Capture the cell that displays the provided text and extract its (X, Y) central coordinate. 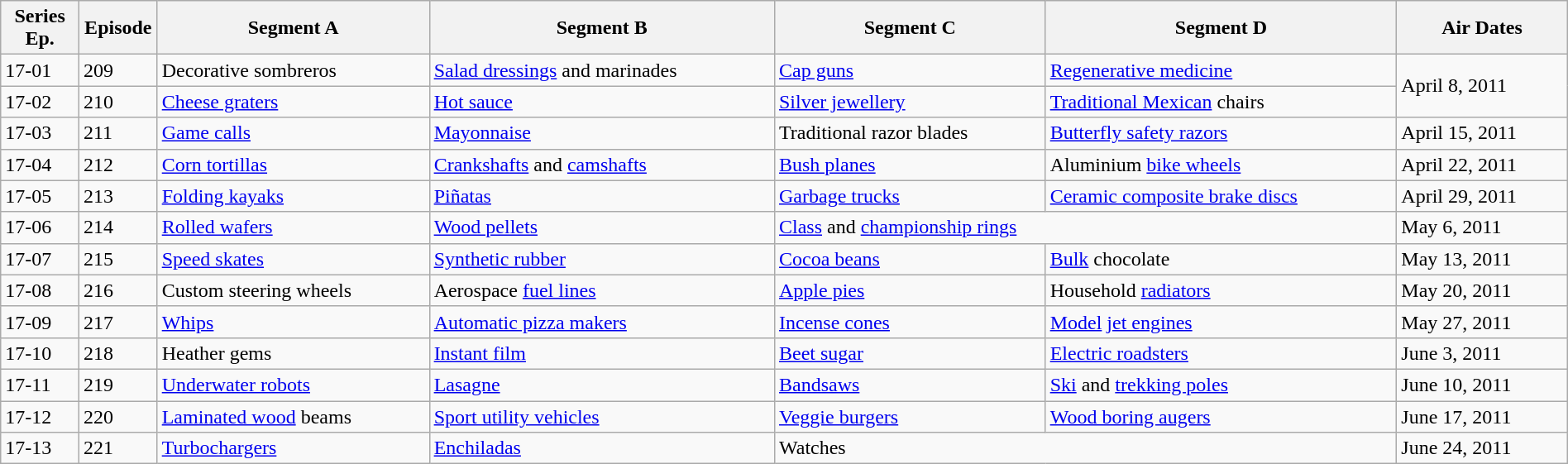
214 (117, 227)
Piñatas (602, 196)
Regenerative medicine (1221, 70)
Synthetic rubber (602, 259)
June 17, 2011 (1482, 416)
Apple pies (910, 290)
Decorative sombreros (293, 70)
Crankshafts and camshafts (602, 165)
Mayonnaise (602, 133)
Ceramic composite brake discs (1221, 196)
Wood pellets (602, 227)
17-11 (40, 385)
Wood boring augers (1221, 416)
17-08 (40, 290)
Segment B (602, 28)
Electric roadsters (1221, 353)
Folding kayaks (293, 196)
June 10, 2011 (1482, 385)
17-12 (40, 416)
Household radiators (1221, 290)
Speed skates (293, 259)
17-07 (40, 259)
Silver jewellery (910, 102)
Air Dates (1482, 28)
May 27, 2011 (1482, 322)
213 (117, 196)
April 8, 2011 (1482, 86)
Veggie burgers (910, 416)
Game calls (293, 133)
Turbochargers (293, 448)
Underwater robots (293, 385)
April 15, 2011 (1482, 133)
Aluminium bike wheels (1221, 165)
17-02 (40, 102)
Garbage trucks (910, 196)
Aerospace fuel lines (602, 290)
May 13, 2011 (1482, 259)
17-05 (40, 196)
Incense cones (910, 322)
Bandsaws (910, 385)
Sport utility vehicles (602, 416)
218 (117, 353)
Cheese graters (293, 102)
May 20, 2011 (1482, 290)
17-13 (40, 448)
Enchiladas (602, 448)
210 (117, 102)
Segment D (1221, 28)
Watches (1085, 448)
Custom steering wheels (293, 290)
215 (117, 259)
17-09 (40, 322)
May 6, 2011 (1482, 227)
Instant film (602, 353)
Hot sauce (602, 102)
June 24, 2011 (1482, 448)
212 (117, 165)
Bulk chocolate (1221, 259)
Butterfly safety razors (1221, 133)
Traditional razor blades (910, 133)
211 (117, 133)
Bush planes (910, 165)
Model jet engines (1221, 322)
17-01 (40, 70)
Segment C (910, 28)
Ski and trekking poles (1221, 385)
Series Ep. (40, 28)
Heather gems (293, 353)
Automatic pizza makers (602, 322)
Class and championship rings (1085, 227)
Cap guns (910, 70)
221 (117, 448)
216 (117, 290)
Traditional Mexican chairs (1221, 102)
June 3, 2011 (1482, 353)
Corn tortillas (293, 165)
17-06 (40, 227)
Cocoa beans (910, 259)
217 (117, 322)
Segment A (293, 28)
219 (117, 385)
April 29, 2011 (1482, 196)
17-03 (40, 133)
Rolled wafers (293, 227)
17-10 (40, 353)
Beet sugar (910, 353)
209 (117, 70)
April 22, 2011 (1482, 165)
220 (117, 416)
Lasagne (602, 385)
17-04 (40, 165)
Salad dressings and marinades (602, 70)
Whips (293, 322)
Laminated wood beams (293, 416)
Episode (117, 28)
